For the text-containing cell, return its midpoint in (x, y) coordinate format. 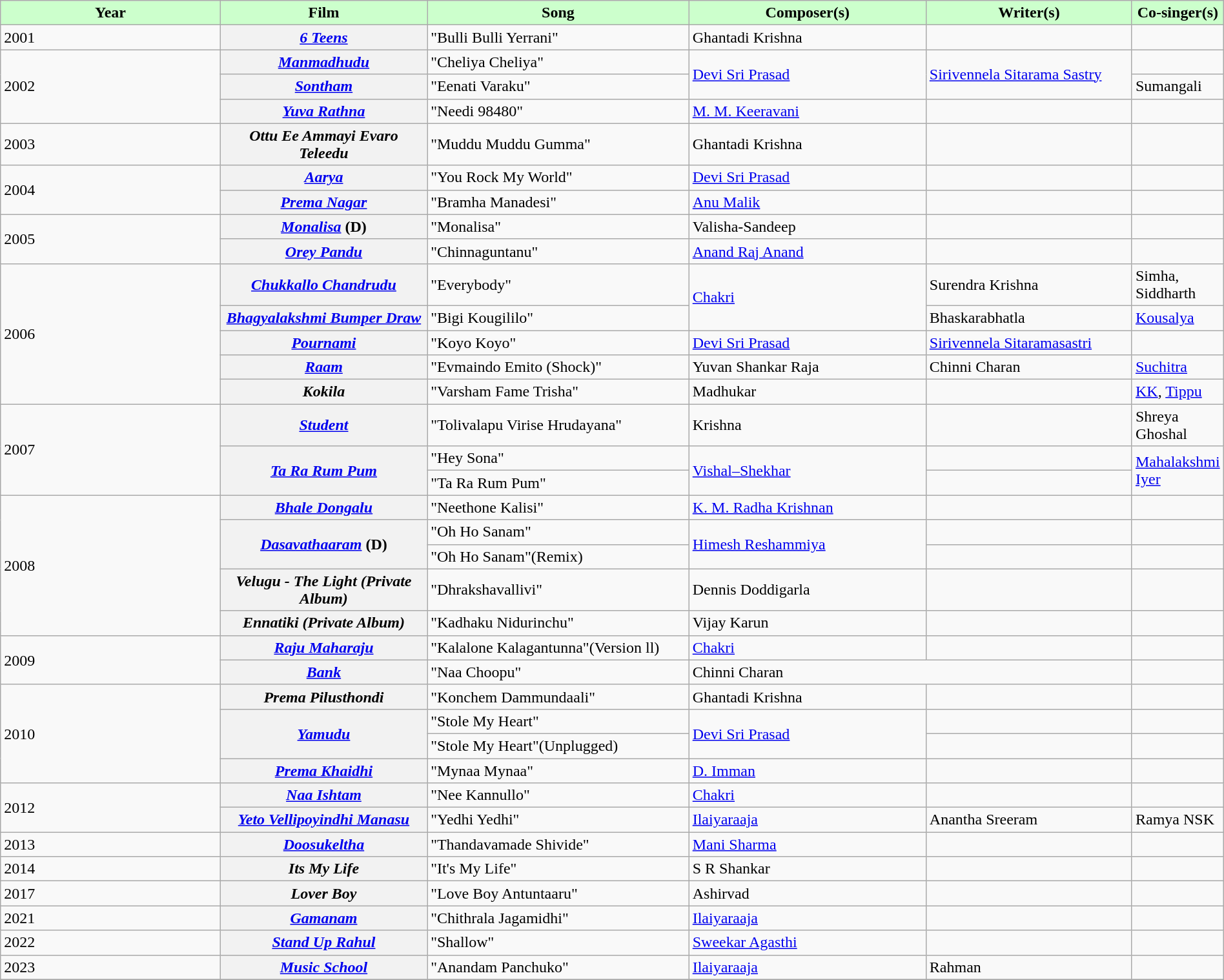
Kousalya (1178, 318)
Raju Maharaju (323, 648)
2004 (111, 190)
Dennis Doddigarla (807, 590)
Valisha-Sandeep (807, 227)
Anu Malik (807, 202)
2008 (111, 566)
D. Imman (807, 770)
"Neethone Kalisi" (558, 507)
2007 (111, 449)
Stand Up Rahul (323, 943)
2006 (111, 333)
Yeto Vellipoyindhi Manasu (323, 820)
Mahalakshmi Iyer (1178, 471)
"Shallow" (558, 943)
Bhagyalakshmi Bumper Draw (323, 318)
"Koyo Koyo" (558, 343)
Rahman (1029, 967)
2010 (111, 733)
2003 (111, 145)
"Nee Kannullo" (558, 795)
Its My Life (323, 869)
Pournami (323, 343)
"Eenati Varaku" (558, 87)
Chukkallo Chandrudu (323, 284)
"Kadhaku Nidurinchu" (558, 623)
"Bramha Manadesi" (558, 202)
Prema Khaidhi (323, 770)
Raam (323, 367)
Song (558, 13)
Ottu Ee Ammayi Evaro Teleedu (323, 145)
"Dhrakshavallivi" (558, 590)
Music School (323, 967)
2005 (111, 239)
"Mynaa Mynaa" (558, 770)
"Needi 98480" (558, 111)
"Kalalone Kalagantunna"(Version ll) (558, 648)
Lover Boy (323, 893)
"Oh Ho Sanam"(Remix) (558, 556)
2014 (111, 869)
"Naa Choopu" (558, 672)
Gamanam (323, 918)
"Chithrala Jagamidhi" (558, 918)
Sontham (323, 87)
"Ta Ra Rum Pum" (558, 483)
Madhukar (807, 392)
KK, Tippu (1178, 392)
2022 (111, 943)
2023 (111, 967)
"It's My Life" (558, 869)
"Love Boy Antuntaaru" (558, 893)
Himesh Reshammiya (807, 544)
Dasavathaaram (D) (323, 544)
Velugu - The Light (Private Album) (323, 590)
"Anandam Panchuko" (558, 967)
Film (323, 13)
Simha, Siddharth (1178, 284)
Mani Sharma (807, 844)
Vijay Karun (807, 623)
Naa Ishtam (323, 795)
2013 (111, 844)
"Everybody" (558, 284)
Writer(s) (1029, 13)
Ta Ra Rum Pum (323, 471)
2017 (111, 893)
"Chinnaguntanu" (558, 251)
Bhaskarabhatla (1029, 318)
Sirivennela Sitaramasastri (1029, 343)
2009 (111, 660)
Anantha Sreeram (1029, 820)
2012 (111, 808)
"Thandavamade Shivide" (558, 844)
Ashirvad (807, 893)
Shreya Ghoshal (1178, 425)
"Evmaindo Emito (Shock)" (558, 367)
"Hey Sona" (558, 458)
2021 (111, 918)
Anand Raj Anand (807, 251)
"Stole My Heart"(Unplugged) (558, 746)
Ramya NSK (1178, 820)
"Yedhi Yedhi" (558, 820)
Bank (323, 672)
Yuva Rathna (323, 111)
S R Shankar (807, 869)
"Bigi Kougililo" (558, 318)
6 Teens (323, 37)
Krishna (807, 425)
"Tolivalapu Virise Hrudayana" (558, 425)
2001 (111, 37)
"You Rock My World" (558, 178)
"Konchem Dammundaali" (558, 697)
M. M. Keeravani (807, 111)
"Varsham Fame Trisha" (558, 392)
Ennatiki (Private Album) (323, 623)
"Cheliya Cheliya" (558, 62)
Doosukeltha (323, 844)
Yamudu (323, 733)
Prema Pilusthondi (323, 697)
Orey Pandu (323, 251)
"Muddu Muddu Gumma" (558, 145)
2002 (111, 87)
Vishal–Shekhar (807, 471)
Prema Nagar (323, 202)
Surendra Krishna (1029, 284)
Sirivennela Sitarama Sastry (1029, 74)
Sweekar Agasthi (807, 943)
"Monalisa" (558, 227)
Yuvan Shankar Raja (807, 367)
"Oh Ho Sanam" (558, 532)
Kokila (323, 392)
Bhale Dongalu (323, 507)
Composer(s) (807, 13)
"Stole My Heart" (558, 721)
Suchitra (1178, 367)
"Bulli Bulli Yerrani" (558, 37)
Aarya (323, 178)
Co-singer(s) (1178, 13)
K. M. Radha Krishnan (807, 507)
Year (111, 13)
Student (323, 425)
Sumangali (1178, 87)
Manmadhudu (323, 62)
Monalisa (D) (323, 227)
